Scan for the cell matching the given text and deliver its [x, y] coordinate at center. 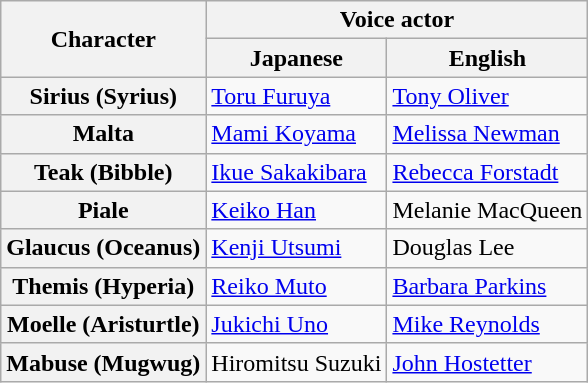
Glaucus (Oceanus) [104, 248]
John Hostetter [488, 362]
Jukichi Uno [296, 324]
Mike Reynolds [488, 324]
English [488, 58]
Kenji Utsumi [296, 248]
Mabuse (Mugwug) [104, 362]
Hiromitsu Suzuki [296, 362]
Moelle (Aristurtle) [104, 324]
Piale [104, 210]
Barbara Parkins [488, 286]
Melanie MacQueen [488, 210]
Rebecca Forstadt [488, 172]
Tony Oliver [488, 96]
Malta [104, 134]
Japanese [296, 58]
Melissa Newman [488, 134]
Sirius (Syrius) [104, 96]
Character [104, 39]
Ikue Sakakibara [296, 172]
Douglas Lee [488, 248]
Reiko Muto [296, 286]
Keiko Han [296, 210]
Teak (Bibble) [104, 172]
Toru Furuya [296, 96]
Mami Koyama [296, 134]
Voice actor [397, 20]
Themis (Hyperia) [104, 286]
